Provide the [x, y] coordinate of the cell's center where the given text is located.  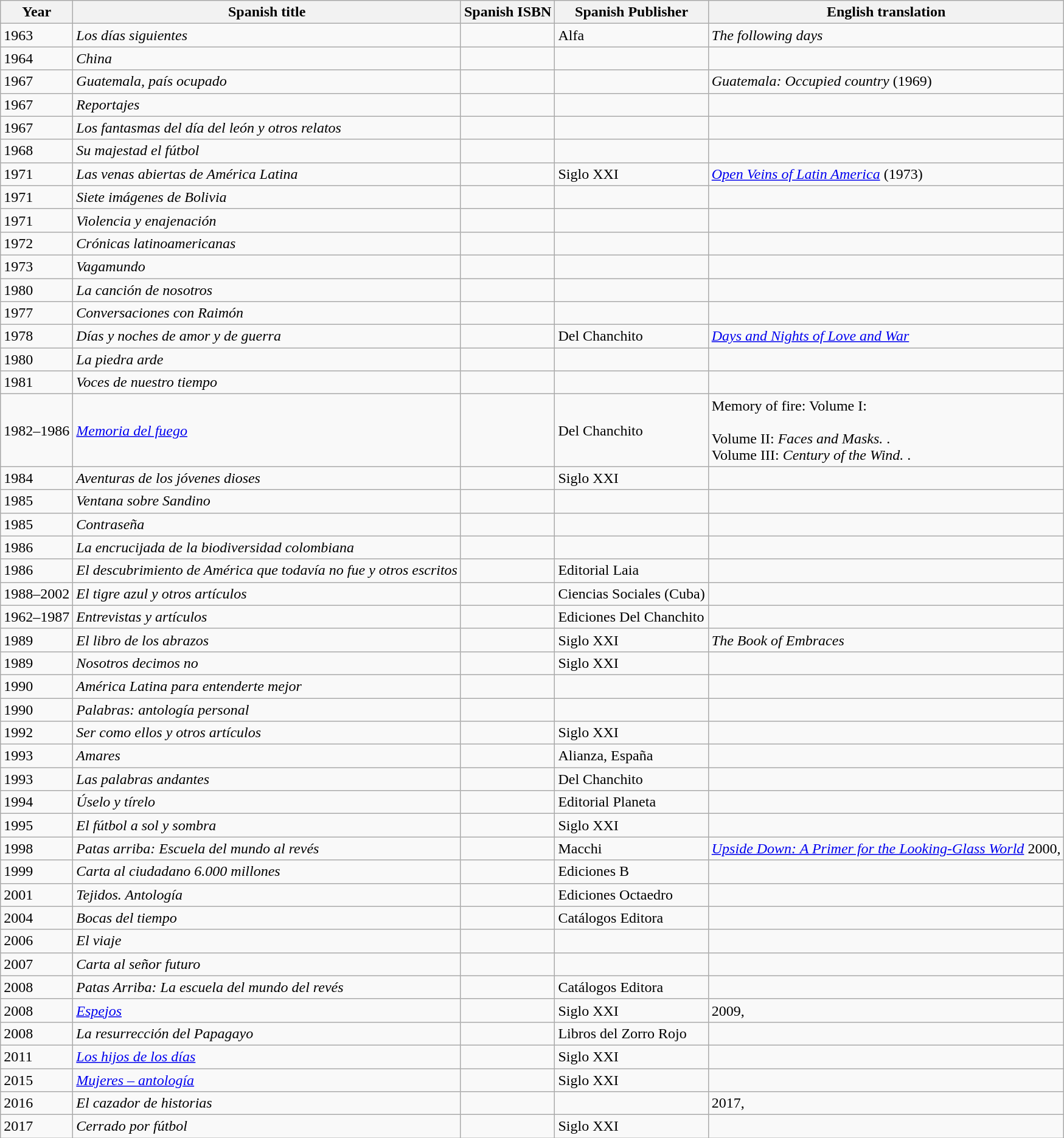
1999 [37, 872]
Bocas del tiempo [267, 918]
La canción de nosotros [267, 290]
Tejidos. Antología [267, 895]
2016 [37, 1103]
Aventuras de los jóvenes dioses [267, 478]
Palabras: antología personal [267, 710]
Los hijos de los días [267, 1056]
El viaje [267, 941]
2009, [886, 1010]
Vagamundo [267, 266]
Reportajes [267, 105]
1981 [37, 383]
Días y noches de amor y de guerra [267, 336]
The Book of Embraces [886, 640]
Alfa [631, 35]
Alianza, España [631, 756]
2015 [37, 1080]
1994 [37, 802]
Ser como ellos y otros artículos [267, 733]
Ediciones Octaedro [631, 895]
Violencia y enajenación [267, 220]
2004 [37, 918]
Memory of fire: Volume I: Volume II: Faces and Masks. . Volume III: Century of the Wind. . [886, 431]
1998 [37, 848]
El fútbol a sol y sombra [267, 825]
Editorial Laia [631, 571]
Ciencias Sociales (Cuba) [631, 594]
2001 [37, 895]
1982–1986 [37, 431]
Siete imágenes de Bolivia [267, 197]
1972 [37, 243]
Editorial Planeta [631, 802]
Conversaciones con Raimón [267, 313]
Macchi [631, 848]
1984 [37, 478]
Su majestad el fútbol [267, 151]
1962–1987 [37, 617]
El tigre azul y otros artículos [267, 594]
Contraseña [267, 524]
Espejos [267, 1010]
Spanish title [267, 12]
Patas arriba: Escuela del mundo al revés [267, 848]
Guatemala, país ocupado [267, 82]
Los fantasmas del día del león y otros relatos [267, 128]
China [267, 58]
Cerrado por fútbol [267, 1126]
La piedra arde [267, 359]
Carta al señor futuro [267, 964]
Mujeres – antología [267, 1080]
Voces de nuestro tiempo [267, 383]
Patas Arriba: La escuela del mundo del revés [267, 987]
2007 [37, 964]
1963 [37, 35]
1964 [37, 58]
Ediciones B [631, 872]
2017, [886, 1103]
1973 [37, 266]
The following days [886, 35]
Las palabras andantes [267, 779]
Days and Nights of Love and War [886, 336]
Los días siguientes [267, 35]
Memoria del fuego [267, 431]
1978 [37, 336]
La resurrección del Papagayo [267, 1033]
Entrevistas y artículos [267, 617]
Upside Down: A Primer for the Looking-Glass World 2000, [886, 848]
1988–2002 [37, 594]
El libro de los abrazos [267, 640]
English translation [886, 12]
Ventana sobre Sandino [267, 501]
1968 [37, 151]
1995 [37, 825]
2006 [37, 941]
América Latina para entenderte mejor [267, 686]
Spanish Publisher [631, 12]
2017 [37, 1126]
El cazador de historias [267, 1103]
La encrucijada de la biodiversidad colombiana [267, 547]
Crónicas latinoamericanas [267, 243]
Open Veins of Latin America (1973) [886, 174]
Guatemala: Occupied country (1969) [886, 82]
2011 [37, 1056]
Amares [267, 756]
1977 [37, 313]
Spanish ISBN [507, 12]
Year [37, 12]
1992 [37, 733]
El descubrimiento de América que todavía no fue y otros escritos [267, 571]
Carta al ciudadano 6.000 millones [267, 872]
Las venas abiertas de América Latina [267, 174]
Nosotros decimos no [267, 663]
Úselo y tírelo [267, 802]
Ediciones Del Chanchito [631, 617]
Libros del Zorro Rojo [631, 1033]
